Extract the [x, y] coordinate from the center of the cell holding the provided text.  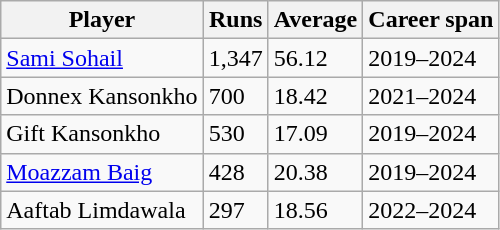
Career span [431, 20]
2021–2024 [431, 96]
18.42 [316, 96]
428 [236, 172]
Runs [236, 20]
1,347 [236, 58]
17.09 [316, 134]
20.38 [316, 172]
700 [236, 96]
2022–2024 [431, 210]
Gift Kansonkho [102, 134]
Average [316, 20]
297 [236, 210]
Aaftab Limdawala [102, 210]
Donnex Kansonkho [102, 96]
56.12 [316, 58]
18.56 [316, 210]
Moazzam Baig [102, 172]
Player [102, 20]
Sami Sohail [102, 58]
530 [236, 134]
